Scan for the cell matching the given text and deliver its [X, Y] coordinate at center. 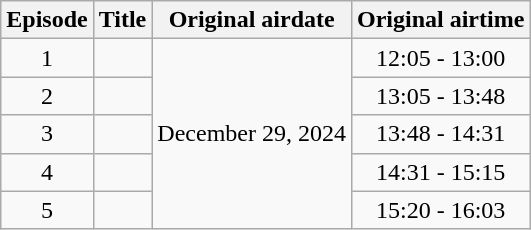
Title [122, 20]
December 29, 2024 [252, 134]
2 [47, 96]
13:05 - 13:48 [440, 96]
1 [47, 58]
12:05 - 13:00 [440, 58]
5 [47, 210]
15:20 - 16:03 [440, 210]
Original airtime [440, 20]
3 [47, 134]
Original airdate [252, 20]
Episode [47, 20]
14:31 - 15:15 [440, 172]
4 [47, 172]
13:48 - 14:31 [440, 134]
